Return the [X, Y] coordinate for the center point of the cell that contains the specified text.  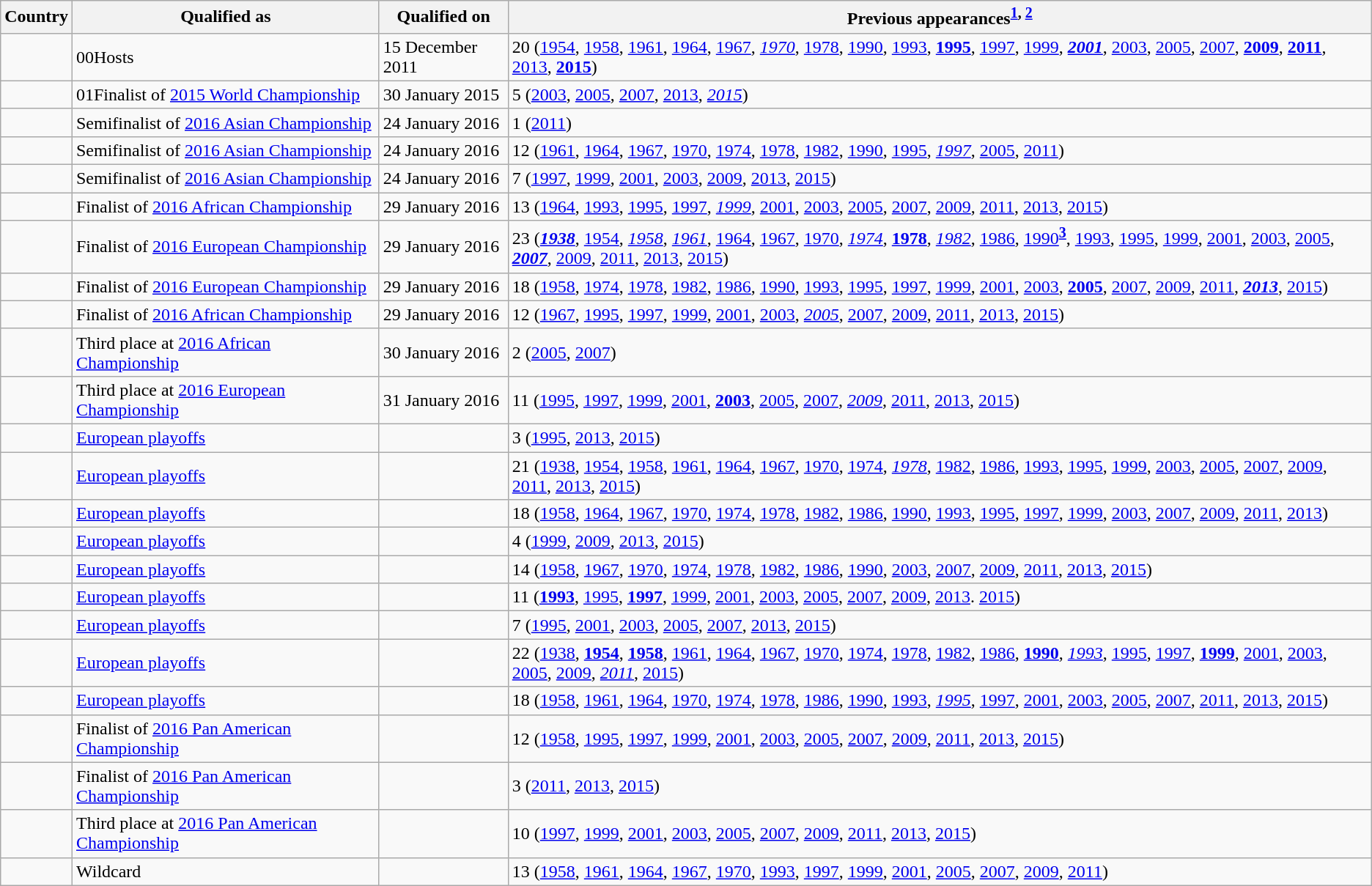
2 (2005, 2007) [940, 352]
30 January 2016 [443, 352]
3 (2011, 2013, 2015) [940, 786]
5 (2003, 2005, 2007, 2013, 2015) [940, 95]
18 (1958, 1961, 1964, 1970, 1974, 1978, 1986, 1990, 1993, 1995, 1997, 2001, 2003, 2005, 2007, 2011, 2013, 2015) [940, 701]
00Hosts [226, 57]
7 (1995, 2001, 2003, 2005, 2007, 2013, 2015) [940, 625]
11 (1995, 1997, 1999, 2001, 2003, 2005, 2007, 2009, 2011, 2013, 2015) [940, 400]
Third place at 2016 Pan American Championship [226, 834]
11 (1993, 1995, 1997, 1999, 2001, 2003, 2005, 2007, 2009, 2013. 2015) [940, 597]
23 (1938, 1954, 1958, 1961, 1964, 1967, 1970, 1974, 1978, 1982, 1986, 19903, 1993, 1995, 1999, 2001, 2003, 2005, 2007, 2009, 2011, 2013, 2015) [940, 247]
01Finalist of 2015 World Championship [226, 95]
20 (1954, 1958, 1961, 1964, 1967, 1970, 1978, 1990, 1993, 1995, 1997, 1999, 2001, 2003, 2005, 2007, 2009, 2011, 2013, 2015) [940, 57]
Wildcard [226, 871]
Qualified on [443, 18]
15 December 2011 [443, 57]
3 (1995, 2013, 2015) [940, 438]
Third place at 2016 African Championship [226, 352]
21 (1938, 1954, 1958, 1961, 1964, 1967, 1970, 1974, 1978, 1982, 1986, 1993, 1995, 1999, 2003, 2005, 2007, 2009, 2011, 2013, 2015) [940, 476]
Third place at 2016 European Championship [226, 400]
10 (1997, 1999, 2001, 2003, 2005, 2007, 2009, 2011, 2013, 2015) [940, 834]
Qualified as [226, 18]
30 January 2015 [443, 95]
12 (1961, 1964, 1967, 1970, 1974, 1978, 1982, 1990, 1995, 1997, 2005, 2011) [940, 150]
13 (1964, 1993, 1995, 1997, 1999, 2001, 2003, 2005, 2007, 2009, 2011, 2013, 2015) [940, 207]
31 January 2016 [443, 400]
12 (1958, 1995, 1997, 1999, 2001, 2003, 2005, 2007, 2009, 2011, 2013, 2015) [940, 739]
7 (1997, 1999, 2001, 2003, 2009, 2013, 2015) [940, 179]
Previous appearances1, 2 [940, 18]
Country [37, 18]
22 (1938, 1954, 1958, 1961, 1964, 1967, 1970, 1974, 1978, 1982, 1986, 1990, 1993, 1995, 1997, 1999, 2001, 2003, 2005, 2009, 2011, 2015) [940, 662]
14 (1958, 1967, 1970, 1974, 1978, 1982, 1986, 1990, 2003, 2007, 2009, 2011, 2013, 2015) [940, 569]
18 (1958, 1974, 1978, 1982, 1986, 1990, 1993, 1995, 1997, 1999, 2001, 2003, 2005, 2007, 2009, 2011, 2013, 2015) [940, 287]
12 (1967, 1995, 1997, 1999, 2001, 2003, 2005, 2007, 2009, 2011, 2013, 2015) [940, 314]
4 (1999, 2009, 2013, 2015) [940, 542]
1 (2011) [940, 122]
18 (1958, 1964, 1967, 1970, 1974, 1978, 1982, 1986, 1990, 1993, 1995, 1997, 1999, 2003, 2007, 2009, 2011, 2013) [940, 514]
13 (1958, 1961, 1964, 1967, 1970, 1993, 1997, 1999, 2001, 2005, 2007, 2009, 2011) [940, 871]
